Provide the [X, Y] coordinate of the cell's center where the given text is located.  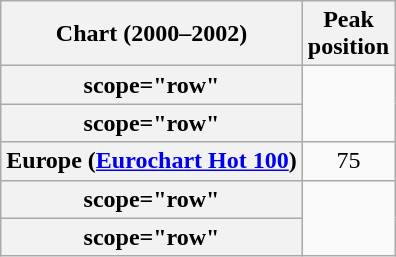
75 [348, 161]
Europe (Eurochart Hot 100) [152, 161]
Peakposition [348, 34]
Chart (2000–2002) [152, 34]
